Identify which cell holds the provided text, then report its [x, y] central coordinate. 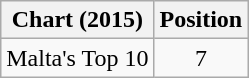
Position [201, 20]
Chart (2015) [78, 20]
7 [201, 58]
Malta's Top 10 [78, 58]
